Capture the cell that displays the provided text and extract its [x, y] central coordinate. 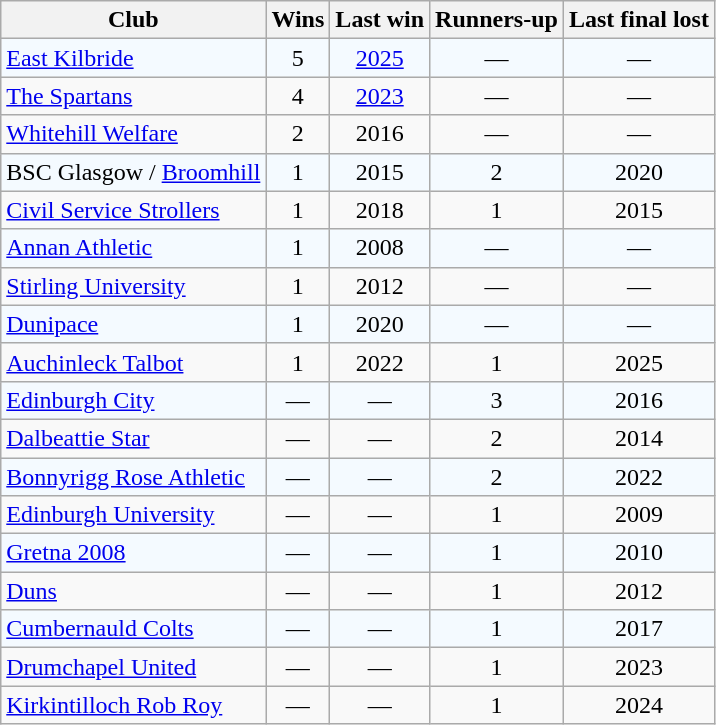
2017 [638, 629]
2010 [638, 553]
The Spartans [134, 96]
2009 [638, 515]
Annan Athletic [134, 248]
Stirling University [134, 286]
Gretna 2008 [134, 553]
Dalbeattie Star [134, 438]
Last win [380, 20]
3 [497, 400]
2018 [380, 210]
Club [134, 20]
5 [298, 58]
4 [298, 96]
BSC Glasgow / Broomhill [134, 172]
Auchinleck Talbot [134, 362]
Duns [134, 591]
Civil Service Strollers [134, 210]
Last final lost [638, 20]
East Kilbride [134, 58]
Edinburgh University [134, 515]
Drumchapel United [134, 667]
2014 [638, 438]
2024 [638, 705]
Whitehill Welfare [134, 134]
Bonnyrigg Rose Athletic [134, 477]
Runners-up [497, 20]
Edinburgh City [134, 400]
Kirkintilloch Rob Roy [134, 705]
2008 [380, 248]
Dunipace [134, 324]
Cumbernauld Colts [134, 629]
Wins [298, 20]
